Return (X, Y) of the center of cell containing provided text 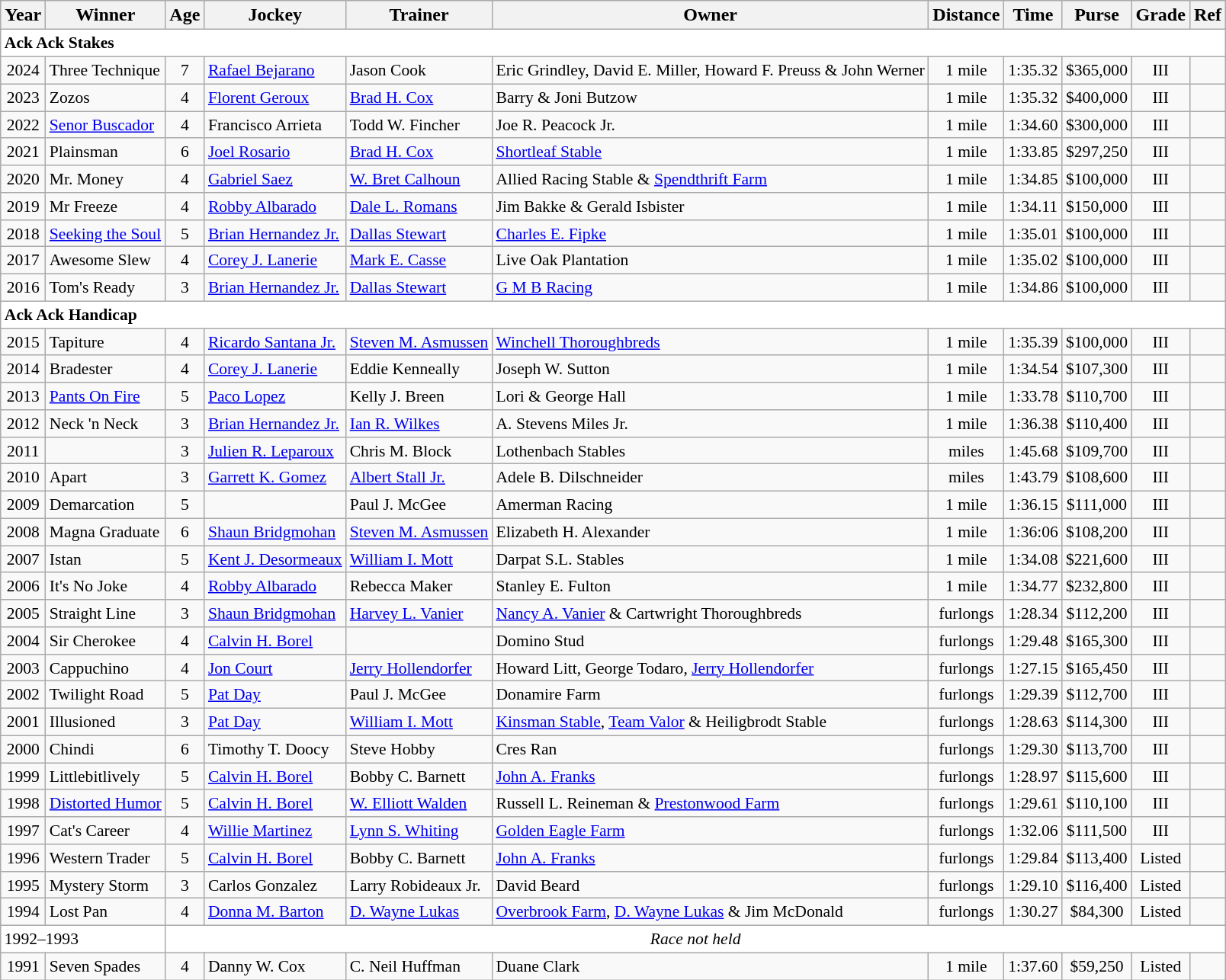
Straight Line (105, 613)
Cat's Career (105, 831)
Tom's Ready (105, 287)
$150,000 (1096, 207)
$113,700 (1096, 749)
Jim Bakke & Gerald Isbister (710, 207)
1:43.79 (1033, 478)
Jockey (275, 15)
$110,100 (1096, 803)
$84,300 (1096, 912)
1:35.39 (1033, 342)
$108,600 (1096, 478)
Shortleaf Stable (710, 152)
1:35.02 (1033, 261)
$400,000 (1096, 98)
2006 (23, 586)
1992–1993 (83, 939)
Harvey L. Vanier (419, 613)
David Beard (710, 885)
Race not held (695, 939)
Danny W. Cox (275, 966)
2024 (23, 70)
Julien R. Leparoux (275, 450)
Trainer (419, 15)
Zozos (105, 98)
Albert Stall Jr. (419, 478)
1:28.34 (1033, 613)
$114,300 (1096, 722)
1:36.38 (1033, 424)
Seeking the Soul (105, 233)
$111,000 (1096, 504)
Joseph W. Sutton (710, 369)
Paco Lopez (275, 396)
$165,300 (1096, 641)
2010 (23, 478)
$113,400 (1096, 858)
Cres Ran (710, 749)
C. Neil Huffman (419, 966)
2004 (23, 641)
2011 (23, 450)
Owner (710, 15)
$111,500 (1096, 831)
Three Technique (105, 70)
Sir Cherokee (105, 641)
1:34.86 (1033, 287)
Jon Court (275, 668)
$116,400 (1096, 885)
2000 (23, 749)
Florent Geroux (275, 98)
$112,700 (1096, 695)
Ref (1208, 15)
Grade (1160, 15)
2019 (23, 207)
1:29.30 (1033, 749)
Willie Martinez (275, 831)
Darpat S.L. Stables (710, 559)
Rafael Bejarano (275, 70)
Distance (967, 15)
2009 (23, 504)
Eric Grindley, David E. Miller, Howard F. Preuss & John Werner (710, 70)
Overbrook Farm, D. Wayne Lukas & Jim McDonald (710, 912)
Istan (105, 559)
1998 (23, 803)
1:29.84 (1033, 858)
$115,600 (1096, 777)
Mr. Money (105, 179)
Donna M. Barton (275, 912)
Joe R. Peacock Jr. (710, 125)
2021 (23, 152)
Duane Clark (710, 966)
Joel Rosario (275, 152)
1:34.08 (1033, 559)
2017 (23, 261)
1997 (23, 831)
$112,200 (1096, 613)
1996 (23, 858)
Eddie Kenneally (419, 369)
Littlebitlively (105, 777)
Purse (1096, 15)
Larry Robideaux Jr. (419, 885)
Age (185, 15)
1:29.39 (1033, 695)
Francisco Arrieta (275, 125)
Magna Graduate (105, 532)
Chindi (105, 749)
Nancy A. Vanier & Cartwright Thoroughbreds (710, 613)
Senor Buscador (105, 125)
Neck 'n Neck (105, 424)
Lori & George Hall (710, 396)
1995 (23, 885)
Timothy T. Doocy (275, 749)
7 (185, 70)
Kent J. Desormeaux (275, 559)
Ricardo Santana Jr. (275, 342)
W. Elliott Walden (419, 803)
$109,700 (1096, 450)
D. Wayne Lukas (419, 912)
Illusioned (105, 722)
Pants On Fire (105, 396)
1991 (23, 966)
Adele B. Dilschneider (710, 478)
Allied Racing Stable & Spendthrift Farm (710, 179)
2002 (23, 695)
Winchell Thoroughbreds (710, 342)
Jerry Hollendorfer (419, 668)
1:27.15 (1033, 668)
1:28.97 (1033, 777)
Dale L. Romans (419, 207)
1999 (23, 777)
It's No Joke (105, 586)
2018 (23, 233)
$59,250 (1096, 966)
1:30.27 (1033, 912)
Twilight Road (105, 695)
Ian R. Wilkes (419, 424)
1:32.06 (1033, 831)
2012 (23, 424)
Seven Spades (105, 966)
Time (1033, 15)
$297,250 (1096, 152)
$232,800 (1096, 586)
Lothenbach Stables (710, 450)
1:34.11 (1033, 207)
Rebecca Maker (419, 586)
Charles E. Fipke (710, 233)
Year (23, 15)
1:34.60 (1033, 125)
2022 (23, 125)
Elizabeth H. Alexander (710, 532)
Lost Pan (105, 912)
Todd W. Fincher (419, 125)
G M B Racing (710, 287)
Apart (105, 478)
Steve Hobby (419, 749)
2001 (23, 722)
Awesome Slew (105, 261)
$107,300 (1096, 369)
1:34.77 (1033, 586)
Golden Eagle Farm (710, 831)
1:34.54 (1033, 369)
Donamire Farm (710, 695)
Cappuchino (105, 668)
Winner (105, 15)
1:28.63 (1033, 722)
Howard Litt, George Todaro, Jerry Hollendorfer (710, 668)
Live Oak Plantation (710, 261)
W. Bret Calhoun (419, 179)
$110,700 (1096, 396)
1:45.68 (1033, 450)
1:29.10 (1033, 885)
Domino Stud (710, 641)
1:29.48 (1033, 641)
2008 (23, 532)
$110,400 (1096, 424)
Mystery Storm (105, 885)
1:37.60 (1033, 966)
Demarcation (105, 504)
$300,000 (1096, 125)
1:34.85 (1033, 179)
Kelly J. Breen (419, 396)
2007 (23, 559)
2020 (23, 179)
$221,600 (1096, 559)
1:36.15 (1033, 504)
2016 (23, 287)
2005 (23, 613)
2015 (23, 342)
2003 (23, 668)
Gabriel Saez (275, 179)
$165,450 (1096, 668)
Stanley E. Fulton (710, 586)
Jason Cook (419, 70)
Kinsman Stable, Team Valor & Heiligbrodt Stable (710, 722)
Mr Freeze (105, 207)
Barry & Joni Butzow (710, 98)
2013 (23, 396)
Russell L. Reineman & Prestonwood Farm (710, 803)
$365,000 (1096, 70)
2014 (23, 369)
Ack Ack Handicap (613, 315)
2023 (23, 98)
1:33.78 (1033, 396)
1:29.61 (1033, 803)
Amerman Racing (710, 504)
1:36:06 (1033, 532)
Tapiture (105, 342)
Plainsman (105, 152)
1:33.85 (1033, 152)
1:35.01 (1033, 233)
Chris M. Block (419, 450)
Lynn S. Whiting (419, 831)
Mark E. Casse (419, 261)
Carlos Gonzalez (275, 885)
Garrett K. Gomez (275, 478)
A. Stevens Miles Jr. (710, 424)
Bradester (105, 369)
Distorted Humor (105, 803)
$108,200 (1096, 532)
Western Trader (105, 858)
1994 (23, 912)
Ack Ack Stakes (613, 43)
